Identify which cell holds the provided text, then report its (X, Y) central coordinate. 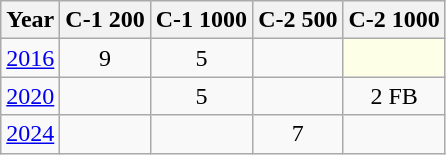
7 (298, 134)
2020 (30, 96)
C-2 500 (298, 20)
Year (30, 20)
2 FB (394, 96)
2016 (30, 58)
C-2 1000 (394, 20)
9 (105, 58)
2024 (30, 134)
C-1 200 (105, 20)
C-1 1000 (201, 20)
